Determine the [x, y] coordinate at the center of the cell enclosing the given text.  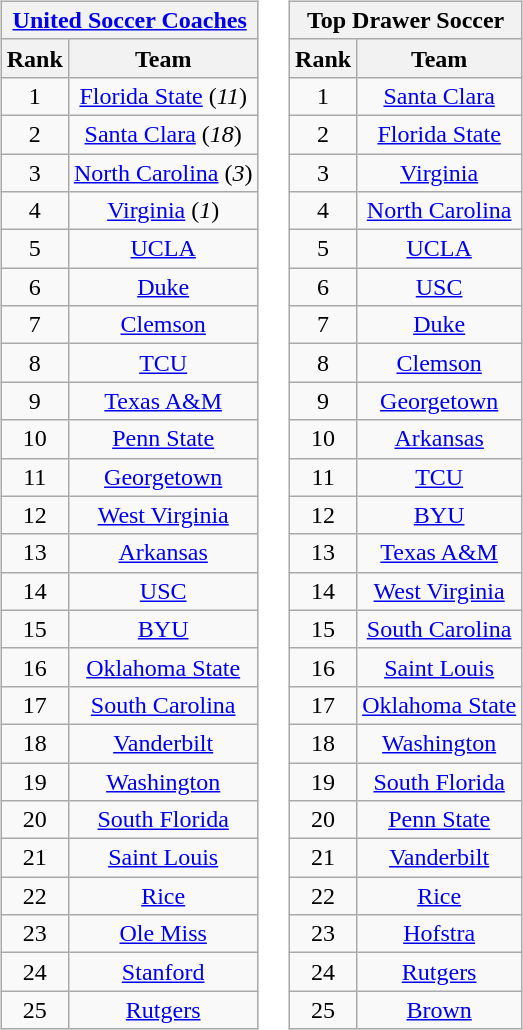
Florida State [440, 134]
Brown [440, 1010]
Stanford [163, 972]
Virginia [440, 173]
Virginia (1) [163, 211]
United Soccer Coaches [130, 20]
Florida State (11) [163, 96]
Santa Clara (18) [163, 134]
Ole Miss [163, 934]
Santa Clara [440, 96]
North Carolina (3) [163, 173]
Top Drawer Soccer [406, 20]
Hofstra [440, 934]
North Carolina [440, 211]
